Extract the [x, y] coordinate from the center of the cell holding the provided text.  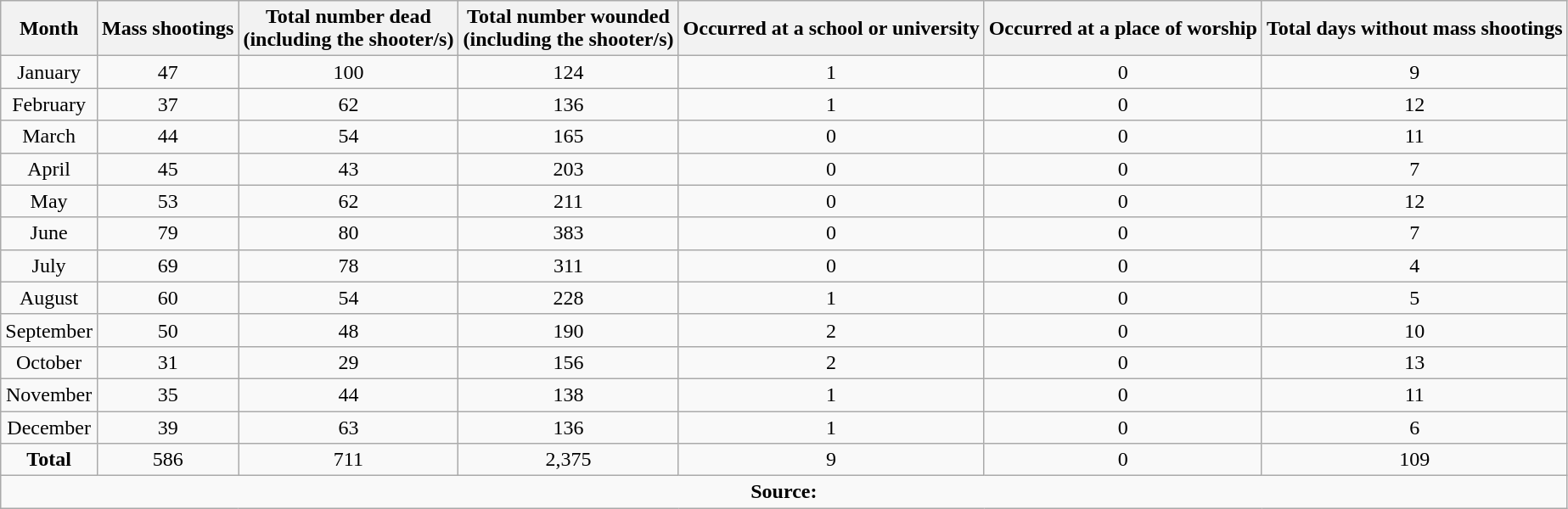
211 [569, 201]
80 [348, 233]
13 [1414, 362]
78 [348, 266]
43 [348, 169]
35 [167, 394]
48 [348, 330]
Mass shootings [167, 29]
March [49, 137]
Total number wounded(including the shooter/s) [569, 29]
September [49, 330]
29 [348, 362]
June [49, 233]
69 [167, 266]
May [49, 201]
100 [348, 72]
203 [569, 169]
Occurred at a school or university [831, 29]
53 [167, 201]
79 [167, 233]
August [49, 298]
165 [569, 137]
39 [167, 427]
Total number dead(including the shooter/s) [348, 29]
5 [1414, 298]
Total [49, 460]
10 [1414, 330]
Month [49, 29]
37 [167, 104]
63 [348, 427]
December [49, 427]
47 [167, 72]
228 [569, 298]
586 [167, 460]
4 [1414, 266]
156 [569, 362]
50 [167, 330]
Source: [784, 492]
January [49, 72]
60 [167, 298]
February [49, 104]
190 [569, 330]
Total days without mass shootings [1414, 29]
124 [569, 72]
6 [1414, 427]
2,375 [569, 460]
October [49, 362]
311 [569, 266]
Occurred at a place of worship [1122, 29]
45 [167, 169]
31 [167, 362]
383 [569, 233]
138 [569, 394]
November [49, 394]
April [49, 169]
109 [1414, 460]
711 [348, 460]
July [49, 266]
